Pinpoint the cell where the given text exists, returning its [X, Y] midpoint coordinate. 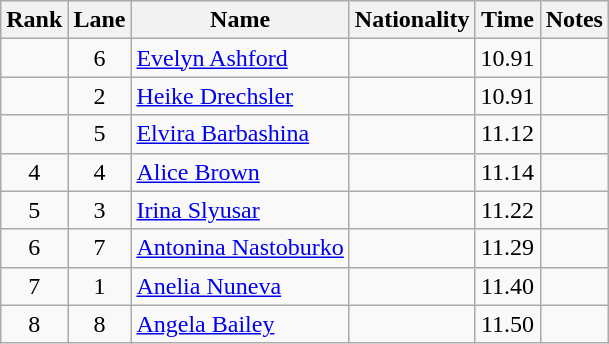
11.12 [508, 134]
Notes [574, 20]
11.14 [508, 172]
Alice Brown [240, 172]
3 [100, 210]
Time [508, 20]
Angela Bailey [240, 324]
Lane [100, 20]
Anelia Nuneva [240, 286]
Heike Drechsler [240, 96]
11.29 [508, 248]
Rank [34, 20]
11.22 [508, 210]
Irina Slyusar [240, 210]
1 [100, 286]
Elvira Barbashina [240, 134]
11.40 [508, 286]
2 [100, 96]
Name [240, 20]
Antonina Nastoburko [240, 248]
Evelyn Ashford [240, 58]
11.50 [508, 324]
Nationality [412, 20]
